Pinpoint the cell where the given text exists, returning its (x, y) midpoint coordinate. 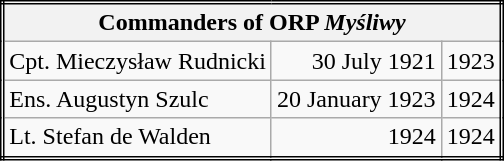
Commanders of ORP Myśliwy (252, 22)
20 January 1923 (356, 99)
Ens. Augustyn Szulc (136, 99)
1923 (472, 61)
Cpt. Mieczysław Rudnicki (136, 61)
Lt. Stefan de Walden (136, 138)
30 July 1921 (356, 61)
